Output the [x, y] coordinate of the center of the cell containing the given text.  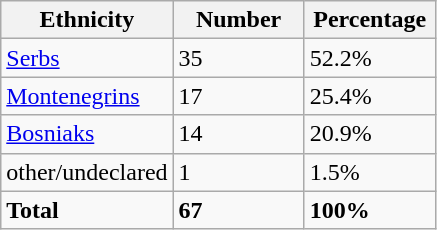
Serbs [87, 58]
1.5% [370, 172]
Number [238, 20]
35 [238, 58]
other/undeclared [87, 172]
67 [238, 210]
Montenegrins [87, 96]
25.4% [370, 96]
1 [238, 172]
14 [238, 134]
52.2% [370, 58]
Total [87, 210]
17 [238, 96]
Ethnicity [87, 20]
100% [370, 210]
Percentage [370, 20]
20.9% [370, 134]
Bosniaks [87, 134]
